Find where the given text appears and provide that cell's center as [X, Y] coordinate. 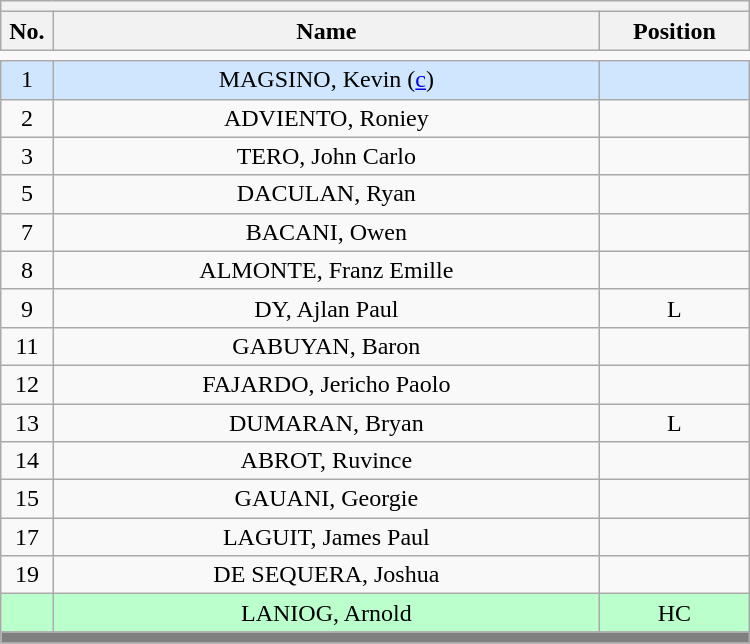
DY, Ajlan Paul [326, 308]
8 [27, 270]
GABUYAN, Baron [326, 346]
DUMARAN, Bryan [326, 423]
No. [27, 31]
7 [27, 232]
13 [27, 423]
14 [27, 461]
HC [675, 613]
9 [27, 308]
ABROT, Ruvince [326, 461]
ALMONTE, Franz Emille [326, 270]
FAJARDO, Jericho Paolo [326, 384]
11 [27, 346]
GAUANI, Georgie [326, 499]
MAGSINO, Kevin (c) [326, 80]
BACANI, Owen [326, 232]
1 [27, 80]
DACULAN, Ryan [326, 194]
3 [27, 156]
15 [27, 499]
ADVIENTO, Roniey [326, 118]
LAGUIT, James Paul [326, 537]
2 [27, 118]
DE SEQUERA, Joshua [326, 575]
Name [326, 31]
LANIOG, Arnold [326, 613]
12 [27, 384]
19 [27, 575]
Position [675, 31]
TERO, John Carlo [326, 156]
5 [27, 194]
17 [27, 537]
